Pinpoint the cell where the given text exists, returning its (X, Y) midpoint coordinate. 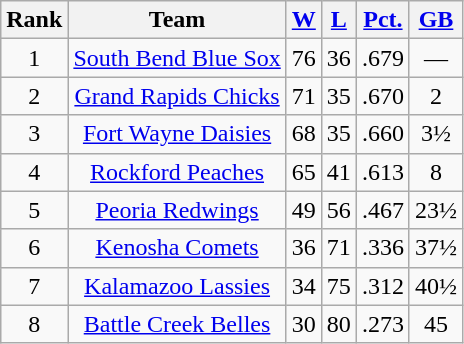
Rank (34, 20)
.467 (382, 210)
L (338, 20)
40½ (436, 286)
4 (34, 172)
6 (34, 248)
W (304, 20)
49 (304, 210)
1 (34, 58)
Fort Wayne Daisies (177, 134)
3 (34, 134)
56 (338, 210)
41 (338, 172)
Pct. (382, 20)
Rockford Peaches (177, 172)
Grand Rapids Chicks (177, 96)
— (436, 58)
76 (304, 58)
Kenosha Comets (177, 248)
.660 (382, 134)
Peoria Redwings (177, 210)
75 (338, 286)
GB (436, 20)
80 (338, 324)
37½ (436, 248)
3½ (436, 134)
.273 (382, 324)
65 (304, 172)
45 (436, 324)
South Bend Blue Sox (177, 58)
Kalamazoo Lassies (177, 286)
Team (177, 20)
7 (34, 286)
.312 (382, 286)
.670 (382, 96)
34 (304, 286)
5 (34, 210)
Battle Creek Belles (177, 324)
68 (304, 134)
30 (304, 324)
.679 (382, 58)
.336 (382, 248)
.613 (382, 172)
23½ (436, 210)
